Search for the cell housing the specified text and yield its [X, Y] center coordinate. 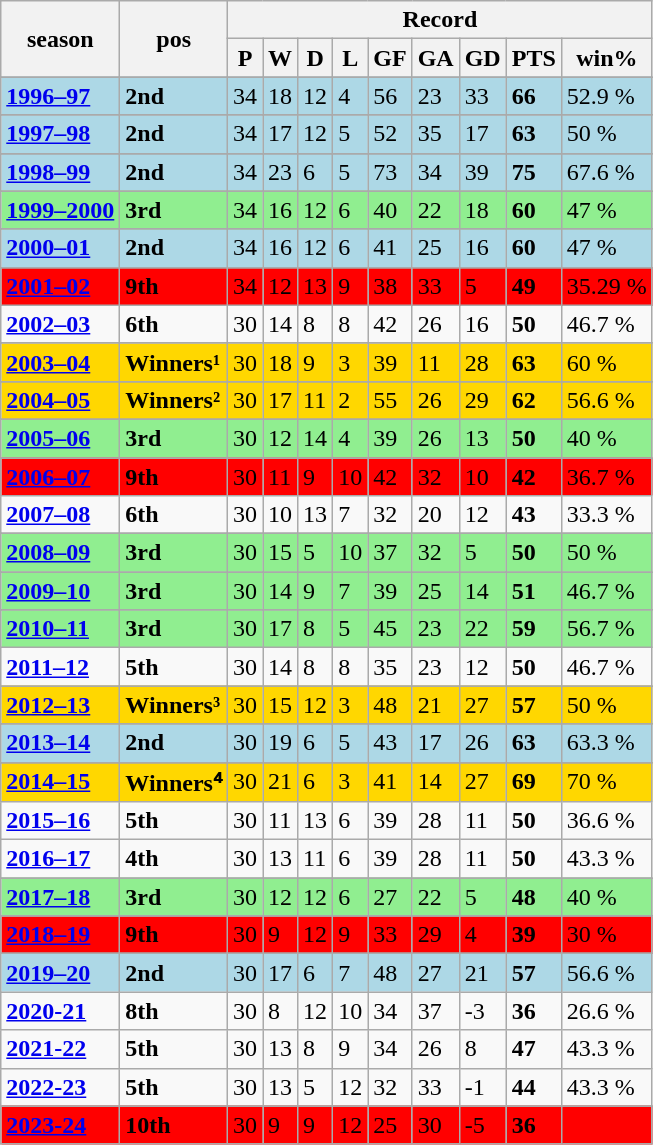
69 [534, 782]
67.6 % [606, 172]
70 % [606, 782]
2021-22 [60, 1049]
2009–10 [60, 591]
2 [350, 400]
1999–2000 [60, 210]
45 [390, 629]
30 % [606, 935]
66 [534, 96]
1998–99 [60, 172]
2006–07 [60, 477]
2020-21 [60, 1011]
win% [606, 58]
season [60, 39]
36.6 % [606, 821]
2015–16 [60, 821]
56 [390, 96]
75 [534, 172]
73 [390, 172]
2018–19 [60, 935]
36.7 % [606, 477]
2022-23 [60, 1087]
2023-24 [60, 1125]
38 [390, 286]
2008–09 [60, 553]
51 [534, 591]
2010–11 [60, 629]
62 [534, 400]
2005–06 [60, 438]
Winners¹ [174, 362]
47 [534, 1049]
-1 [482, 1087]
2002–03 [60, 324]
Winners³ [174, 705]
2000–01 [60, 248]
59 [534, 629]
2011–12 [60, 667]
52.9 % [606, 96]
2003–04 [60, 362]
2004–05 [60, 400]
GD [482, 58]
2013–14 [60, 743]
L [350, 58]
19 [280, 743]
P [244, 58]
GA [436, 58]
20 [436, 515]
1997–98 [60, 134]
52 [390, 134]
-5 [482, 1125]
35.29 % [606, 286]
49 [534, 286]
Record [440, 20]
2014–15 [60, 782]
Winners⁴ [174, 782]
-3 [482, 1011]
1996–97 [60, 96]
2007–08 [60, 515]
40 [390, 210]
26.6 % [606, 1011]
2019–20 [60, 973]
10th [174, 1125]
PTS [534, 58]
60 % [606, 362]
63.3 % [606, 743]
4th [174, 859]
D [316, 58]
2017–18 [60, 897]
W [280, 58]
Winners² [174, 400]
44 [534, 1087]
GF [390, 58]
56.7 % [606, 629]
pos [174, 39]
2016–17 [60, 859]
33.3 % [606, 515]
55 [390, 400]
8th [174, 1011]
2001–02 [60, 286]
2012–13 [60, 705]
